Output the [x, y] coordinate of the center of the cell containing the given text.  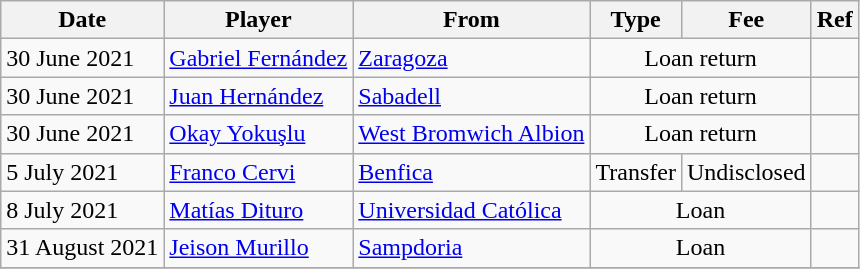
Transfer [636, 172]
Player [258, 20]
Universidad Católica [472, 210]
Type [636, 20]
Ref [834, 20]
Gabriel Fernández [258, 58]
Undisclosed [746, 172]
5 July 2021 [82, 172]
From [472, 20]
Jeison Murillo [258, 248]
West Bromwich Albion [472, 134]
Sampdoria [472, 248]
Matías Dituro [258, 210]
Franco Cervi [258, 172]
Fee [746, 20]
31 August 2021 [82, 248]
Juan Hernández [258, 96]
Okay Yokuşlu [258, 134]
8 July 2021 [82, 210]
Date [82, 20]
Zaragoza [472, 58]
Benfica [472, 172]
Sabadell [472, 96]
